Provide the [x, y] coordinate of the cell's center where the given text is located.  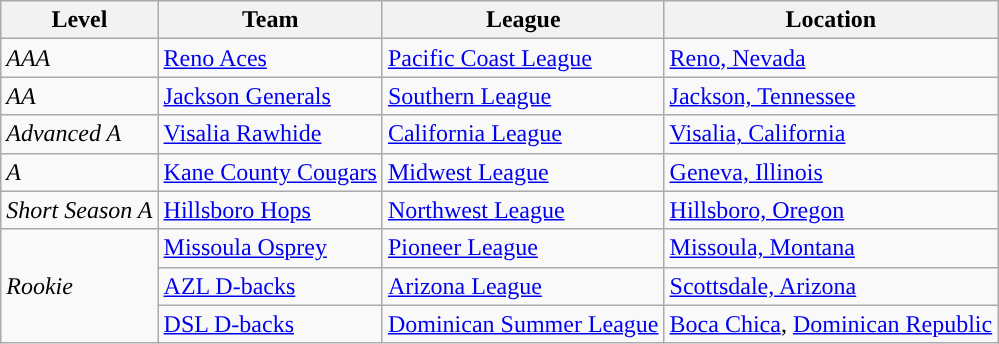
League [523, 20]
Geneva, Illinois [831, 172]
Hillsboro, Oregon [831, 210]
A [80, 172]
Reno, Nevada [831, 58]
Scottsdale, Arizona [831, 286]
Visalia Rawhide [270, 134]
California League [523, 134]
Arizona League [523, 286]
AA [80, 96]
AZL D-backs [270, 286]
DSL D-backs [270, 324]
Reno Aces [270, 58]
Missoula Osprey [270, 248]
Visalia, California [831, 134]
Team [270, 20]
Rookie [80, 286]
Jackson, Tennessee [831, 96]
Location [831, 20]
Boca Chica, Dominican Republic [831, 324]
Jackson Generals [270, 96]
Short Season A [80, 210]
Kane County Cougars [270, 172]
AAA [80, 58]
Southern League [523, 96]
Northwest League [523, 210]
Missoula, Montana [831, 248]
Dominican Summer League [523, 324]
Midwest League [523, 172]
Hillsboro Hops [270, 210]
Advanced A [80, 134]
Pacific Coast League [523, 58]
Level [80, 20]
Pioneer League [523, 248]
